From the cell containing the given text, extract its center point as (x, y) coordinate. 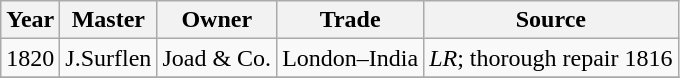
Owner (217, 20)
1820 (30, 58)
Joad & Co. (217, 58)
Master (108, 20)
Year (30, 20)
LR; thorough repair 1816 (551, 58)
J.Surflen (108, 58)
Source (551, 20)
Trade (350, 20)
London–India (350, 58)
